Scan for the cell matching the given text and deliver its (x, y) coordinate at center. 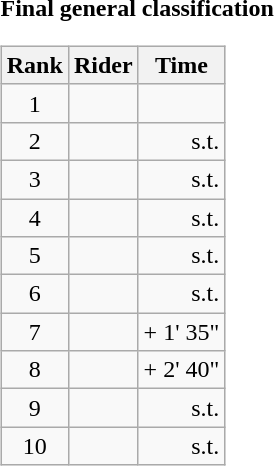
4 (34, 217)
Rank (34, 65)
3 (34, 179)
Rider (103, 65)
5 (34, 256)
6 (34, 294)
+ 2' 40" (182, 370)
8 (34, 370)
1 (34, 103)
9 (34, 408)
Time (182, 65)
+ 1' 35" (182, 332)
2 (34, 141)
10 (34, 446)
7 (34, 332)
